Provide the [X, Y] coordinate of the cell's center where the given text is located.  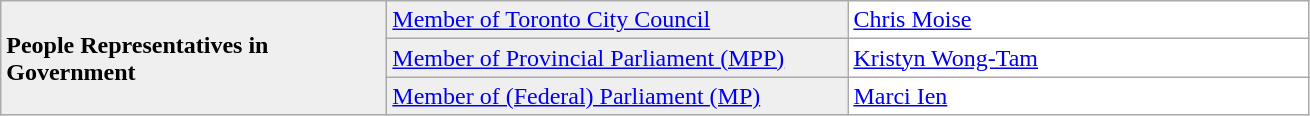
Member of Provincial Parliament (MPP) [618, 58]
Chris Moise [1078, 20]
Marci Ien [1078, 96]
Member of Toronto City Council [618, 20]
Kristyn Wong-Tam [1078, 58]
Member of (Federal) Parliament (MP) [618, 96]
People Representatives in Government [194, 58]
